Detect which cell encompasses the target text, then output its (X, Y) center coordinate. 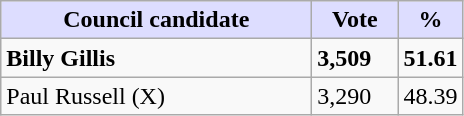
Paul Russell (X) (156, 96)
Vote (355, 20)
% (430, 20)
Council candidate (156, 20)
48.39 (430, 96)
51.61 (430, 58)
3,290 (355, 96)
Billy Gillis (156, 58)
3,509 (355, 58)
